Extract the (X, Y) coordinate from the center of the cell holding the provided text.  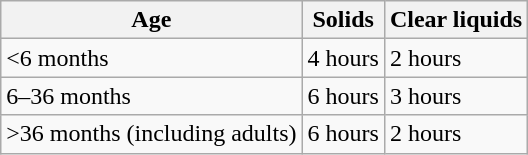
Clear liquids (456, 20)
<6 months (152, 58)
3 hours (456, 96)
Solids (343, 20)
>36 months (including adults) (152, 134)
Age (152, 20)
4 hours (343, 58)
6–36 months (152, 96)
